For the text-containing cell, return its midpoint in [X, Y] coordinate format. 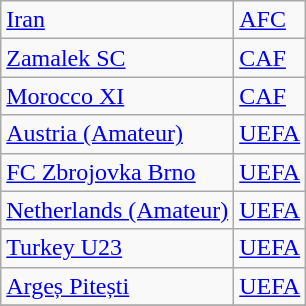
Morocco XI [118, 96]
Austria (Amateur) [118, 134]
Iran [118, 20]
Zamalek SC [118, 58]
FC Zbrojovka Brno [118, 172]
Argeș Pitești [118, 286]
Netherlands (Amateur) [118, 210]
Turkey U23 [118, 248]
AFC [270, 20]
